Determine the [X, Y] coordinate at the center of the cell enclosing the given text.  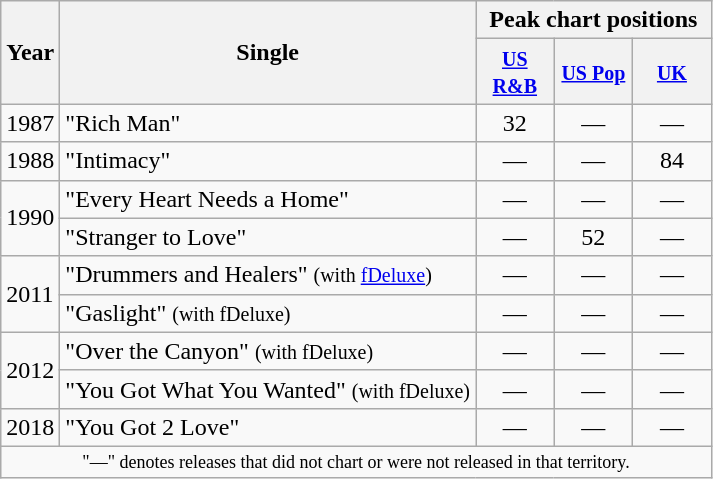
US R&B [516, 72]
"Intimacy" [268, 161]
"Drummers and Healers" (with fDeluxe) [268, 275]
1990 [30, 218]
Year [30, 52]
1987 [30, 123]
Single [268, 52]
"Every Heart Needs a Home" [268, 199]
"You Got 2 Love" [268, 427]
"—" denotes releases that did not chart or were not released in that territory. [356, 462]
2018 [30, 427]
52 [594, 237]
1988 [30, 161]
Peak chart positions [594, 20]
US Pop [594, 72]
"Rich Man" [268, 123]
"You Got What You Wanted" (with fDeluxe) [268, 389]
"Gaslight" (with fDeluxe) [268, 313]
2012 [30, 370]
32 [516, 123]
UK [672, 72]
2011 [30, 294]
84 [672, 161]
"Stranger to Love" [268, 237]
"Over the Canyon" (with fDeluxe) [268, 351]
